For the text-containing cell, return its midpoint in [X, Y] coordinate format. 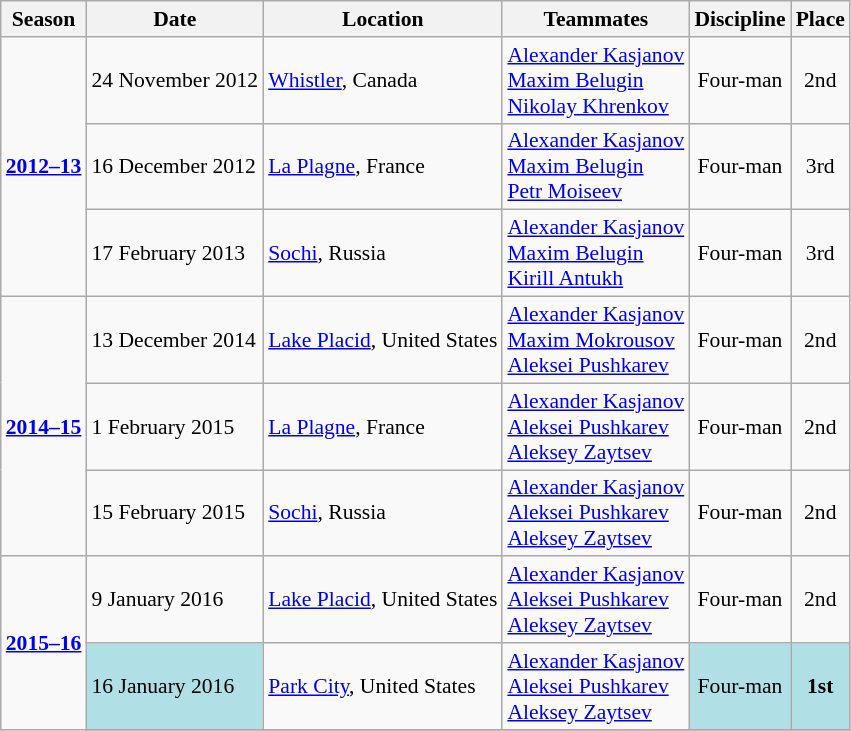
Location [382, 19]
Season [44, 19]
2015–16 [44, 644]
Whistler, Canada [382, 80]
16 January 2016 [174, 686]
Park City, United States [382, 686]
24 November 2012 [174, 80]
Alexander Kasjanov Maxim Belugin Petr Moiseev [596, 166]
9 January 2016 [174, 600]
1 February 2015 [174, 426]
Alexander Kasjanov Maxim Belugin Nikolay Khrenkov [596, 80]
Teammates [596, 19]
1st [820, 686]
15 February 2015 [174, 514]
Alexander Kasjanov Maxim Belugin Kirill Antukh [596, 254]
13 December 2014 [174, 340]
Date [174, 19]
Alexander Kasjanov Maxim Mokrousov Aleksei Pushkarev [596, 340]
2014–15 [44, 427]
Discipline [740, 19]
16 December 2012 [174, 166]
Place [820, 19]
2012–13 [44, 167]
17 February 2013 [174, 254]
